Pinpoint the cell where the given text exists, returning its (x, y) midpoint coordinate. 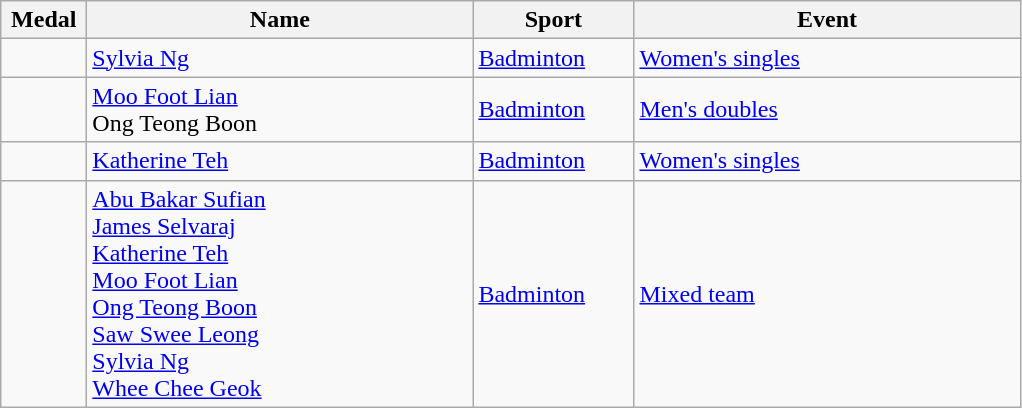
Abu Bakar SufianJames SelvarajKatherine TehMoo Foot LianOng Teong BoonSaw Swee LeongSylvia NgWhee Chee Geok (280, 294)
Name (280, 20)
Katherine Teh (280, 161)
Medal (44, 20)
Sport (554, 20)
Moo Foot LianOng Teong Boon (280, 110)
Event (827, 20)
Mixed team (827, 294)
Men's doubles (827, 110)
Sylvia Ng (280, 58)
